Identify which cell holds the provided text, then report its [x, y] central coordinate. 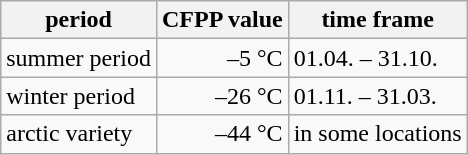
–5 °C [222, 58]
arctic variety [79, 134]
in some locations [378, 134]
–44 °C [222, 134]
CFPP value [222, 20]
winter period [79, 96]
period [79, 20]
–26 °C [222, 96]
01.11. – 31.03. [378, 96]
01.04. – 31.10. [378, 58]
time frame [378, 20]
summer period [79, 58]
